Extract the (x, y) coordinate from the center of the cell holding the provided text.  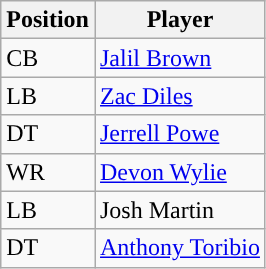
Position (48, 20)
Player (180, 20)
Josh Martin (180, 210)
Zac Diles (180, 96)
Jalil Brown (180, 58)
CB (48, 58)
WR (48, 172)
Jerrell Powe (180, 134)
Anthony Toribio (180, 248)
Devon Wylie (180, 172)
